Return [x, y] of the center of cell containing provided text 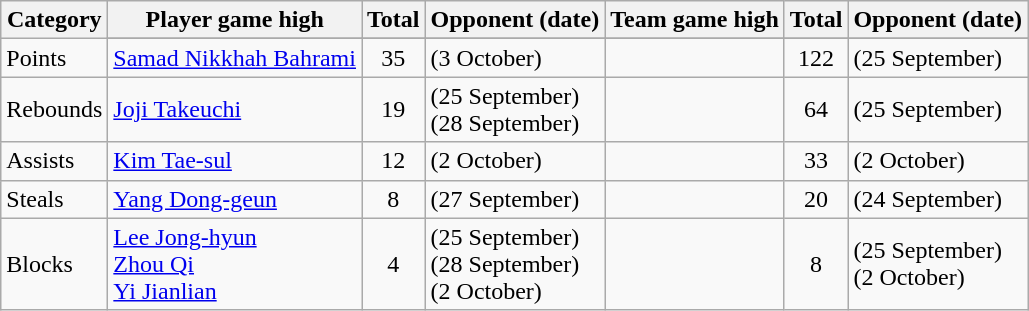
4 [394, 264]
Joji Takeuchi [235, 110]
Rebounds [54, 110]
(24 September) [938, 199]
20 [816, 199]
Category [54, 20]
Blocks [54, 264]
(27 September) [515, 199]
12 [394, 161]
(25 September) (2 October) [938, 264]
(3 October) [515, 58]
35 [394, 58]
Points [54, 58]
Kim Tae-sul [235, 161]
Samad Nikkhah Bahrami [235, 58]
Steals [54, 199]
Lee Jong-hyun Zhou Qi Yi Jianlian [235, 264]
(25 September) (28 September) (2 October) [515, 264]
122 [816, 58]
64 [816, 110]
Yang Dong-geun [235, 199]
Player game high [235, 20]
19 [394, 110]
Assists [54, 161]
33 [816, 161]
Team game high [695, 20]
(25 September) (28 September) [515, 110]
